For the text-containing cell, return its midpoint in (x, y) coordinate format. 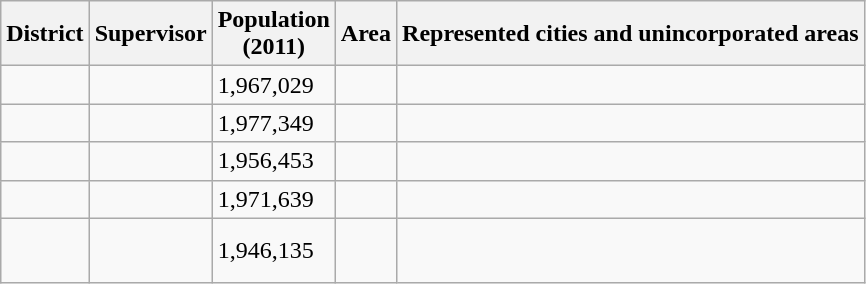
1,967,029 (274, 85)
District (45, 34)
1,977,349 (274, 123)
Represented cities and unincorporated areas (630, 34)
1,956,453 (274, 161)
Supervisor (150, 34)
1,946,135 (274, 250)
Area (366, 34)
1,971,639 (274, 199)
Population (2011) (274, 34)
